Determine the [x, y] coordinate at the center of the cell enclosing the given text.  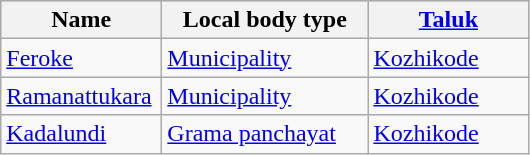
Local body type [265, 20]
Taluk [448, 20]
Feroke [82, 58]
Ramanattukara [82, 96]
Name [82, 20]
Grama panchayat [265, 134]
Kadalundi [82, 134]
